Return (X, Y) of the center of cell containing provided text 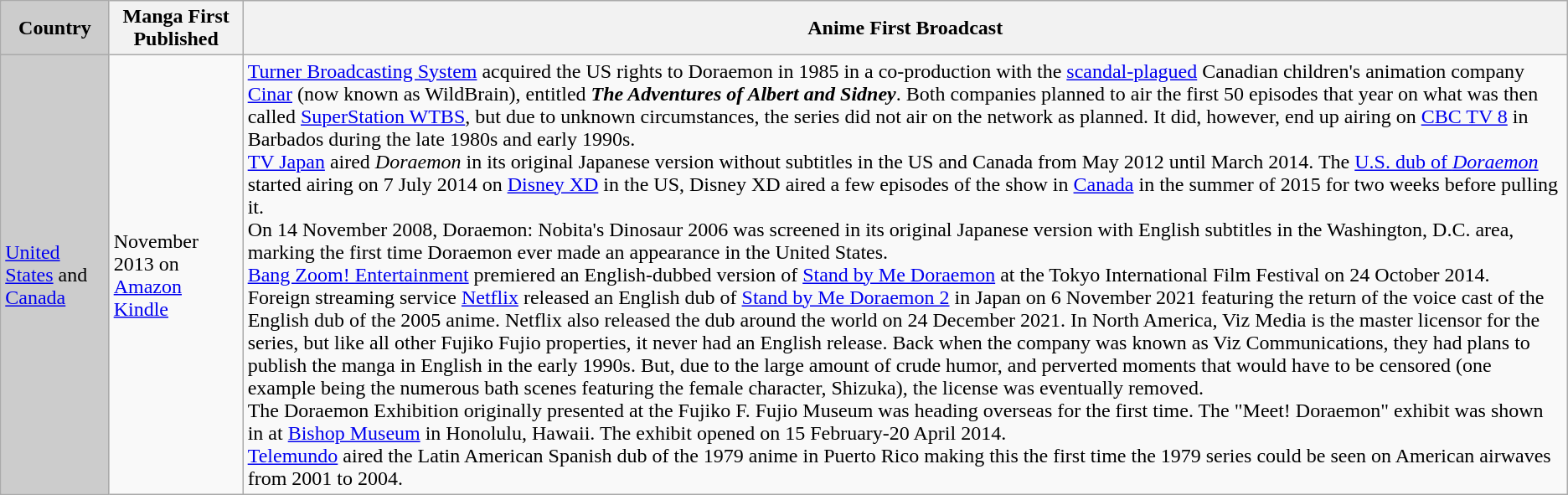
United States and Canada (55, 275)
November 2013 on Amazon Kindle (176, 275)
Anime First Broadcast (905, 28)
Country (55, 28)
Manga First Published (176, 28)
